Search for the cell housing the specified text and yield its (X, Y) center coordinate. 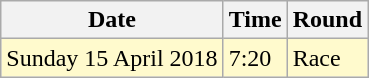
Date (112, 20)
7:20 (255, 58)
Sunday 15 April 2018 (112, 58)
Round (327, 20)
Time (255, 20)
Race (327, 58)
